Locate the cell with the specified text and output its (x, y) center coordinate. 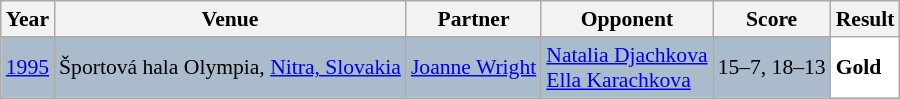
Gold (866, 68)
1995 (28, 68)
Venue (230, 19)
Partner (474, 19)
Športová hala Olympia, Nitra, Slovakia (230, 68)
Natalia Djachkova Ella Karachkova (626, 68)
Year (28, 19)
Result (866, 19)
15–7, 18–13 (772, 68)
Opponent (626, 19)
Joanne Wright (474, 68)
Score (772, 19)
